Find where the given text appears and provide that cell's center as [x, y] coordinate. 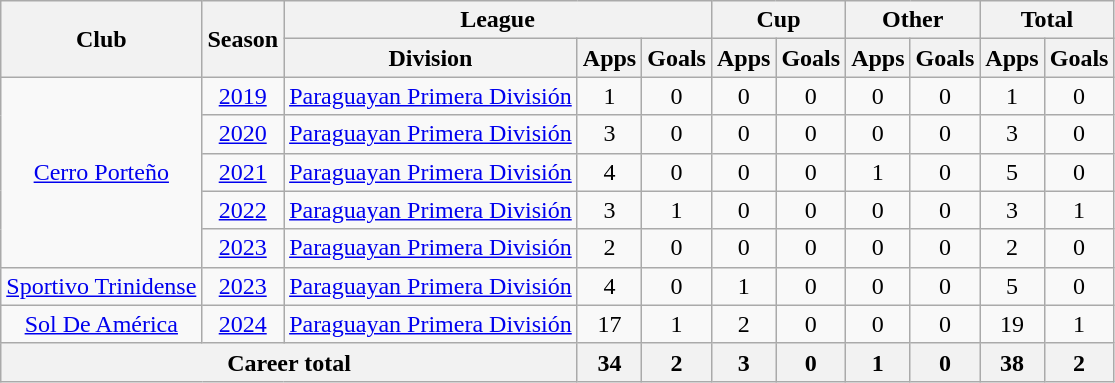
38 [1012, 362]
2022 [243, 210]
Sol De América [102, 324]
2024 [243, 324]
Division [431, 58]
Club [102, 39]
19 [1012, 324]
2019 [243, 96]
Cup [778, 20]
2021 [243, 172]
2020 [243, 134]
Season [243, 39]
Career total [290, 362]
Sportivo Trinidense [102, 286]
17 [609, 324]
34 [609, 362]
Cerro Porteño [102, 172]
Total [1047, 20]
Other [913, 20]
League [498, 20]
